Provide the [X, Y] coordinate of the cell's center where the given text is located.  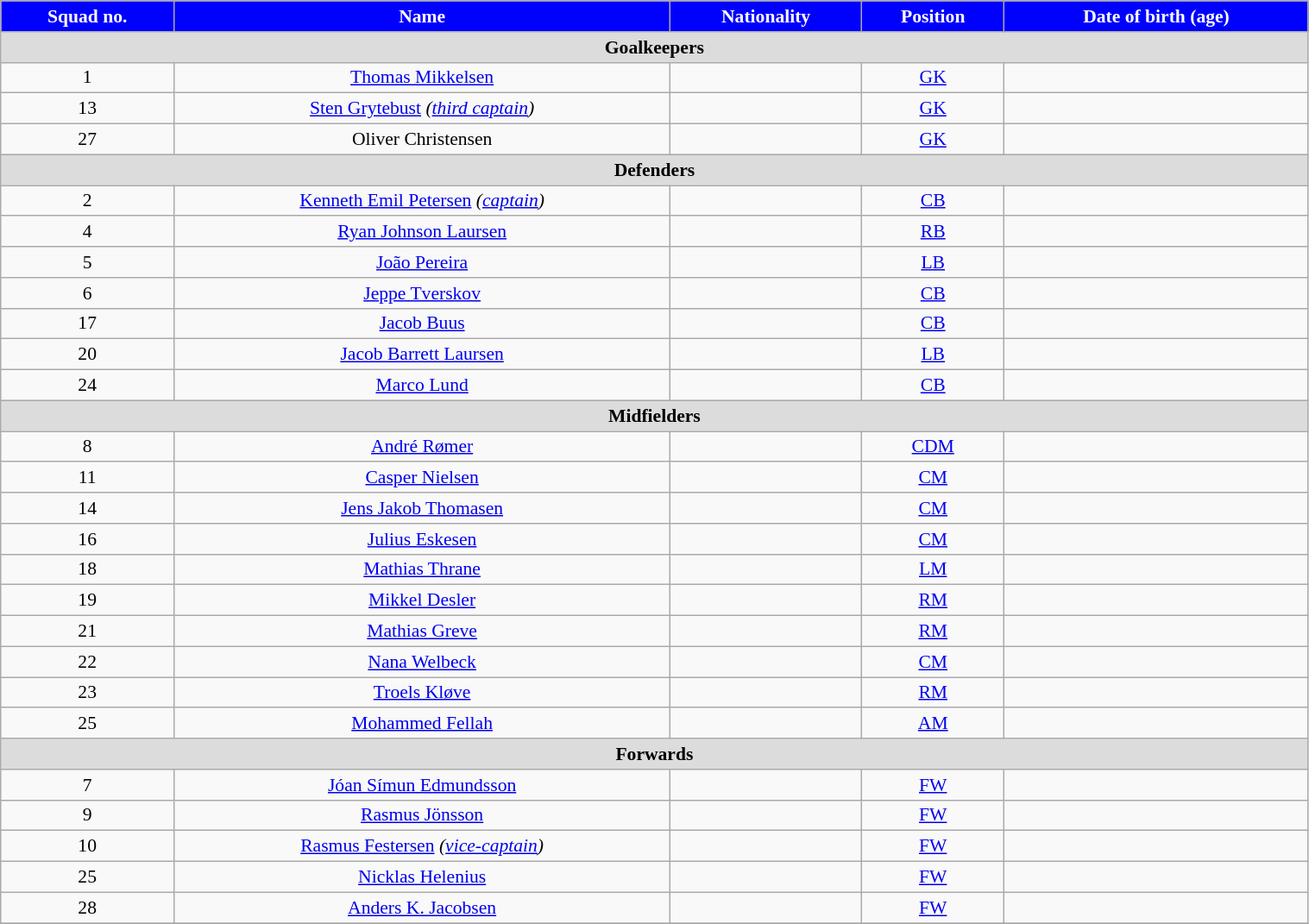
AM [932, 724]
Jacob Buus [423, 324]
Squad no. [88, 16]
Marco Lund [423, 386]
21 [88, 632]
RB [932, 232]
Date of birth (age) [1156, 16]
22 [88, 662]
Rasmus Jönsson [423, 815]
2 [88, 201]
9 [88, 815]
4 [88, 232]
Rasmus Festersen (vice-captain) [423, 846]
28 [88, 908]
Thomas Mikkelsen [423, 78]
Ryan Johnson Laursen [423, 232]
23 [88, 693]
João Pereira [423, 262]
André Rømer [423, 447]
11 [88, 478]
Nationality [766, 16]
14 [88, 508]
Position [932, 16]
Sten Grytebust (third captain) [423, 109]
Jacob Barrett Laursen [423, 355]
Kenneth Emil Petersen (captain) [423, 201]
Julius Eskesen [423, 539]
13 [88, 109]
16 [88, 539]
Mohammed Fellah [423, 724]
Nana Welbeck [423, 662]
Midfielders [654, 416]
10 [88, 846]
7 [88, 785]
1 [88, 78]
Casper Nielsen [423, 478]
Defenders [654, 170]
Mikkel Desler [423, 600]
Jens Jakob Thomasen [423, 508]
19 [88, 600]
5 [88, 262]
17 [88, 324]
8 [88, 447]
27 [88, 140]
CDM [932, 447]
Nicklas Helenius [423, 877]
LM [932, 569]
Name [423, 16]
18 [88, 569]
Troels Kløve [423, 693]
Oliver Christensen [423, 140]
Forwards [654, 754]
Mathias Greve [423, 632]
Jeppe Tverskov [423, 293]
20 [88, 355]
6 [88, 293]
Mathias Thrane [423, 569]
Jóan Símun Edmundsson [423, 785]
Anders K. Jacobsen [423, 908]
Goalkeepers [654, 47]
24 [88, 386]
